Scan for the cell matching the given text and deliver its [X, Y] coordinate at center. 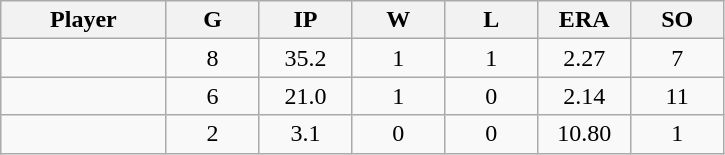
W [398, 20]
7 [678, 58]
ERA [584, 20]
2 [212, 134]
21.0 [306, 96]
2.14 [584, 96]
6 [212, 96]
8 [212, 58]
IP [306, 20]
L [492, 20]
G [212, 20]
10.80 [584, 134]
35.2 [306, 58]
2.27 [584, 58]
11 [678, 96]
3.1 [306, 134]
Player [84, 20]
SO [678, 20]
